Identify which cell holds the provided text, then report its [x, y] central coordinate. 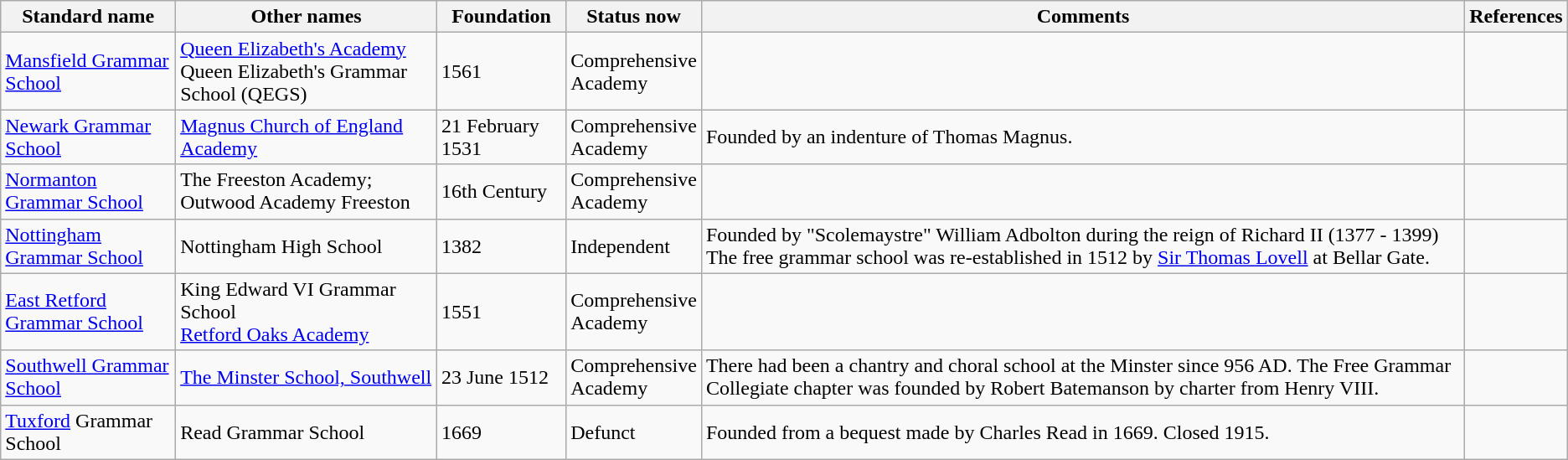
Status now [634, 17]
Tuxford Grammar School [89, 432]
23 June 1512 [501, 377]
Nottingham High School [307, 246]
1669 [501, 432]
Comments [1082, 17]
Standard name [89, 17]
1382 [501, 246]
21 February 1531 [501, 137]
Magnus Church of England Academy [307, 137]
Newark Grammar School [89, 137]
1551 [501, 312]
Defunct [634, 432]
The Freeston Academy; Outwood Academy Freeston [307, 191]
Other names [307, 17]
Mansfield Grammar School [89, 71]
16th Century [501, 191]
King Edward VI Grammar SchoolRetford Oaks Academy [307, 312]
Founded by an indenture of Thomas Magnus. [1082, 137]
Founded from a bequest made by Charles Read in 1669. Closed 1915. [1082, 432]
Foundation [501, 17]
Independent [634, 246]
1561 [501, 71]
The Minster School, Southwell [307, 377]
Read Grammar School [307, 432]
East Retford Grammar School [89, 312]
References [1516, 17]
Nottingham Grammar School [89, 246]
Queen Elizabeth's AcademyQueen Elizabeth's Grammar School (QEGS) [307, 71]
Normanton Grammar School [89, 191]
Southwell Grammar School [89, 377]
